Provide the [x, y] coordinate of the cell's center where the given text is located.  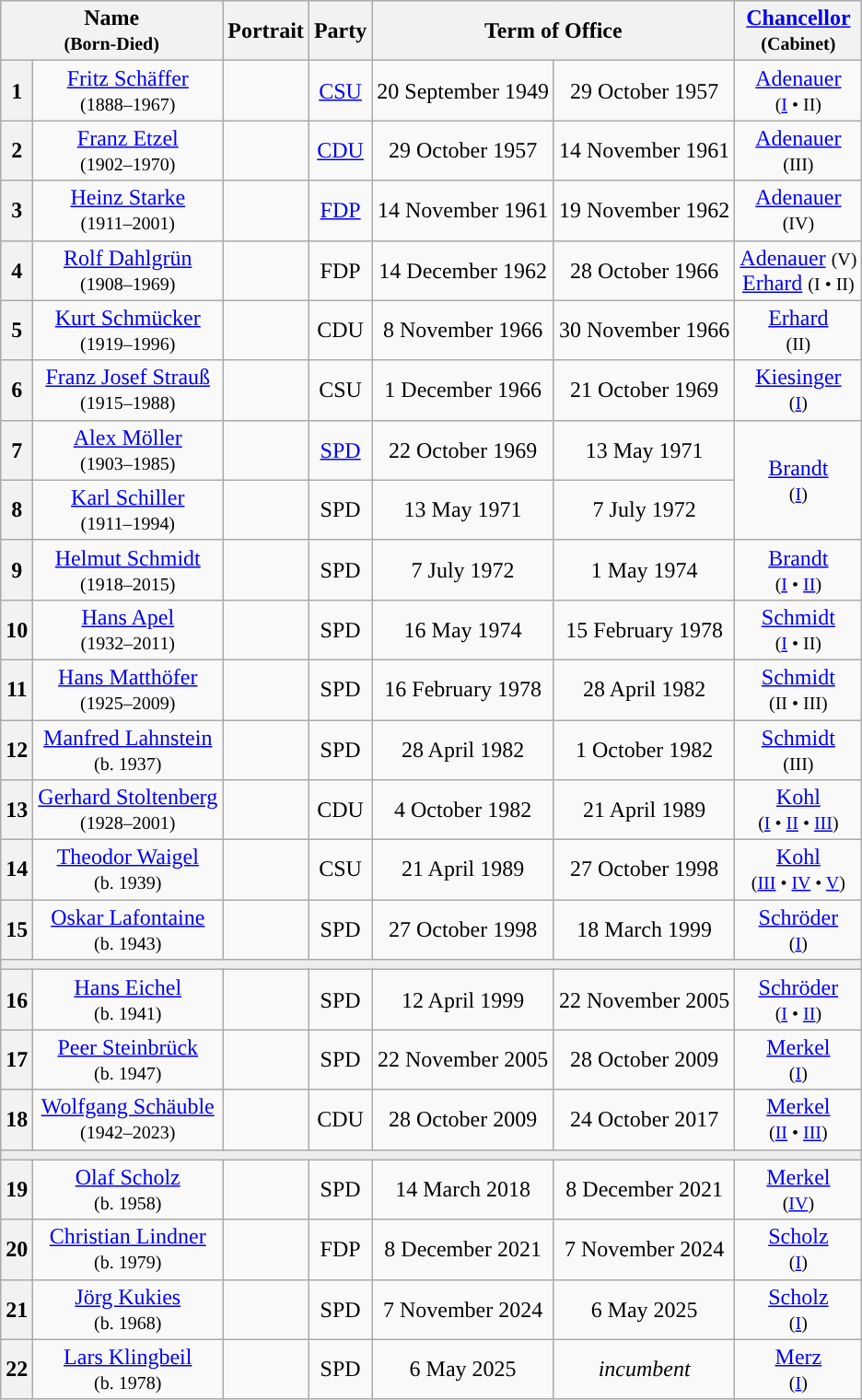
Jörg Kukies(b. 1968) [128, 1310]
Alex Möller(1903–1985) [128, 449]
Merkel(II • III) [798, 1120]
Franz Josef Strauß(1915–1988) [128, 391]
21 [17, 1310]
Adenauer(III) [798, 151]
Schmidt(I • II) [798, 630]
16 February 1978 [463, 689]
14 March 2018 [463, 1190]
8 [17, 510]
Kurt Schmücker(1919–1996) [128, 330]
19 November 1962 [644, 210]
11 [17, 689]
3 [17, 210]
14 [17, 869]
10 [17, 630]
Brandt(I) [798, 480]
Hans Apel(1932–2011) [128, 630]
Schmidt(III) [798, 750]
Erhard(II) [798, 330]
Term of Office [553, 31]
Merz(I) [798, 1369]
12 April 1999 [463, 1000]
1 May 1974 [644, 569]
Manfred Lahnstein(b. 1937) [128, 750]
5 [17, 330]
Peer Steinbrück(b. 1947) [128, 1059]
Wolfgang Schäuble(1942–2023) [128, 1120]
Kiesinger(I) [798, 391]
Name(Born-Died) [112, 31]
14 December 1962 [463, 271]
22 [17, 1369]
15 [17, 930]
incumbent [644, 1369]
2 [17, 151]
Lars Klingbeil(b. 1978) [128, 1369]
4 [17, 271]
Fritz Schäffer(1888–1967) [128, 90]
4 October 1982 [463, 811]
Brandt(I • II) [798, 569]
Schmidt(II • III) [798, 689]
12 [17, 750]
Kohl(III • IV • V) [798, 869]
Helmut Schmidt(1918–2015) [128, 569]
1 October 1982 [644, 750]
Adenauer(IV) [798, 210]
Theodor Waigel(b. 1939) [128, 869]
Portrait [266, 31]
Chancellor(Cabinet) [798, 31]
Franz Etzel(1902–1970) [128, 151]
Hans Eichel(b. 1941) [128, 1000]
Olaf Scholz(b. 1958) [128, 1190]
8 November 1966 [463, 330]
Schröder(I) [798, 930]
Party [340, 31]
18 [17, 1120]
20 September 1949 [463, 90]
1 December 1966 [463, 391]
17 [17, 1059]
16 May 1974 [463, 630]
16 [17, 1000]
Karl Schiller(1911–1994) [128, 510]
Adenauer(I • II) [798, 90]
Gerhard Stoltenberg(1928–2001) [128, 811]
19 [17, 1190]
1 [17, 90]
6 [17, 391]
Merkel(IV) [798, 1190]
20 [17, 1249]
22 October 1969 [463, 449]
Schröder(I • II) [798, 1000]
Heinz Starke(1911–2001) [128, 210]
21 October 1969 [644, 391]
Hans Matthöfer(1925–2009) [128, 689]
28 October 1966 [644, 271]
Oskar Lafontaine(b. 1943) [128, 930]
Kohl(I • II • III) [798, 811]
9 [17, 569]
7 [17, 449]
30 November 1966 [644, 330]
Christian Lindner(b. 1979) [128, 1249]
15 February 1978 [644, 630]
13 [17, 811]
24 October 2017 [644, 1120]
18 March 1999 [644, 930]
Adenauer (V) Erhard (I • II) [798, 271]
Merkel(I) [798, 1059]
Rolf Dahlgrün(1908–1969) [128, 271]
